Capture the cell that displays the provided text and extract its [x, y] central coordinate. 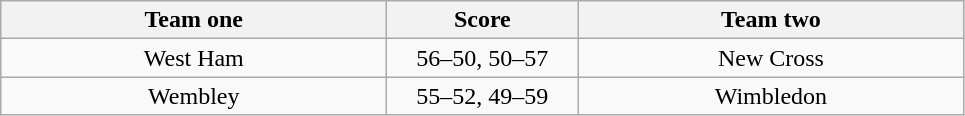
Score [482, 20]
Wimbledon [771, 96]
55–52, 49–59 [482, 96]
Team one [194, 20]
Team two [771, 20]
Wembley [194, 96]
New Cross [771, 58]
56–50, 50–57 [482, 58]
West Ham [194, 58]
